Return [X, Y] of the center of cell containing provided text 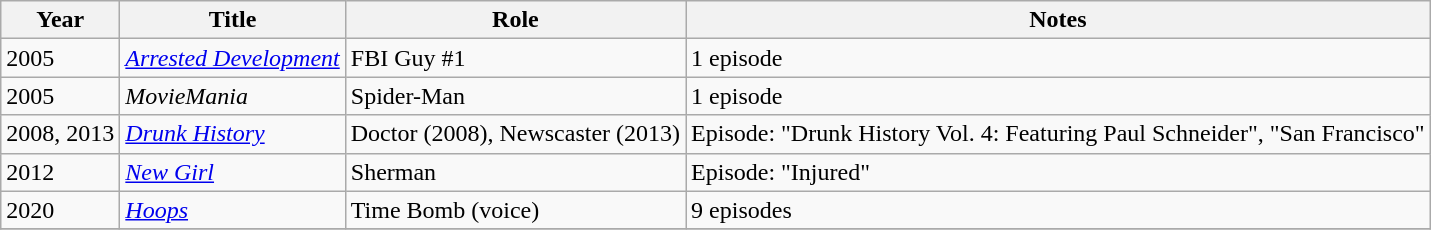
New Girl [232, 172]
Notes [1058, 20]
Hoops [232, 210]
Episode: "Injured" [1058, 172]
FBI Guy #1 [515, 58]
Time Bomb (voice) [515, 210]
9 episodes [1058, 210]
Year [60, 20]
2020 [60, 210]
2012 [60, 172]
Spider-Man [515, 96]
Role [515, 20]
Doctor (2008), Newscaster (2013) [515, 134]
2008, 2013 [60, 134]
Episode: "Drunk History Vol. 4: Featuring Paul Schneider", "San Francisco" [1058, 134]
MovieMania [232, 96]
Arrested Development [232, 58]
Drunk History [232, 134]
Title [232, 20]
Sherman [515, 172]
